Locate the cell with the specified text and output its (X, Y) center coordinate. 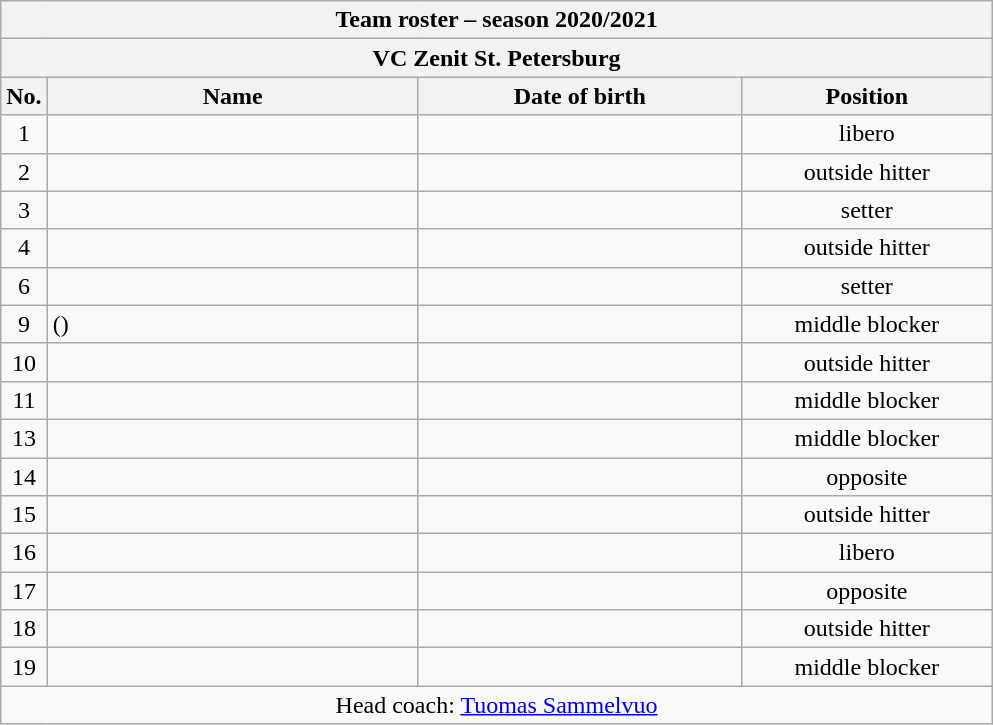
10 (24, 362)
Date of birth (580, 96)
Head coach: Tuomas Sammelvuo (497, 705)
13 (24, 438)
1 (24, 134)
19 (24, 667)
Position (866, 96)
16 (24, 553)
VC Zenit St. Petersburg (497, 58)
14 (24, 477)
17 (24, 591)
18 (24, 629)
15 (24, 515)
2 (24, 172)
6 (24, 286)
4 (24, 248)
Team roster – season 2020/2021 (497, 20)
11 (24, 400)
3 (24, 210)
9 (24, 324)
Name (232, 96)
No. (24, 96)
() (232, 324)
